Search for the cell housing the specified text and yield its [x, y] center coordinate. 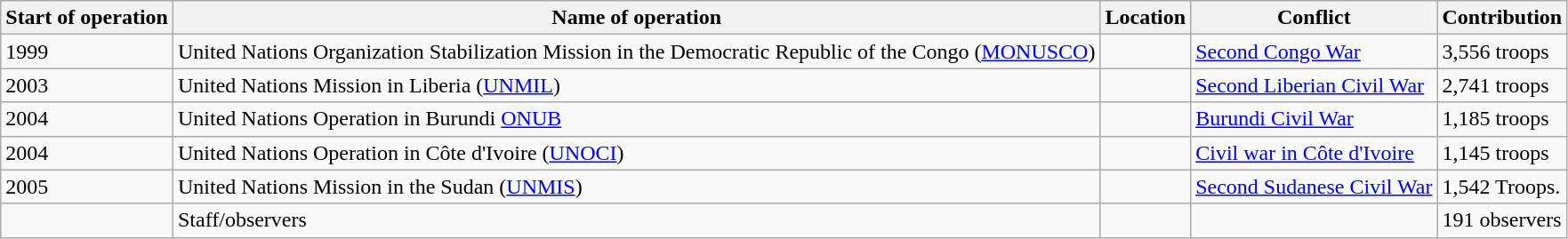
2005 [87, 187]
Civil war in Côte d'Ivoire [1315, 153]
Conflict [1315, 18]
Second Liberian Civil War [1315, 85]
Burundi Civil War [1315, 119]
1999 [87, 52]
Second Congo War [1315, 52]
1,145 troops [1502, 153]
1,542 Troops. [1502, 187]
Second Sudanese Civil War [1315, 187]
Start of operation [87, 18]
United Nations Mission in the Sudan (UNMIS) [636, 187]
2,741 troops [1502, 85]
1,185 troops [1502, 119]
2003 [87, 85]
Name of operation [636, 18]
Contribution [1502, 18]
United Nations Organization Stabilization Mission in the Democratic Republic of the Congo (MONUSCO) [636, 52]
United Nations Operation in Côte d'Ivoire (UNOCI) [636, 153]
191 observers [1502, 220]
Location [1146, 18]
United Nations Operation in Burundi ONUB [636, 119]
Staff/observers [636, 220]
United Nations Mission in Liberia (UNMIL) [636, 85]
3,556 troops [1502, 52]
